Return the [X, Y] coordinate for the center point of the cell that contains the specified text.  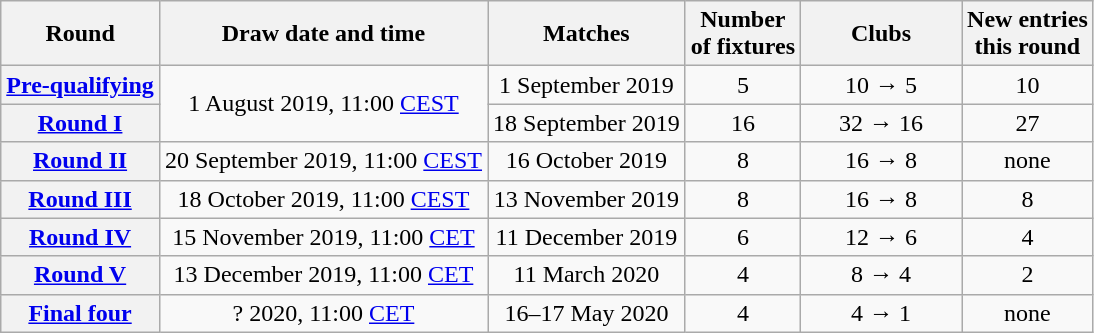
Final four [80, 313]
Round I [80, 123]
8 → 4 [882, 275]
11 March 2020 [587, 275]
2 [1028, 275]
Round V [80, 275]
10 [1028, 85]
16 [742, 123]
Pre-qualifying [80, 85]
1 August 2019, 11:00 CEST [323, 104]
Draw date and time [323, 34]
5 [742, 85]
1 September 2019 [587, 85]
Numberof fixtures [742, 34]
New entriesthis round [1028, 34]
6 [742, 237]
Round III [80, 199]
Round [80, 34]
Clubs [882, 34]
Matches [587, 34]
? 2020, 11:00 CET [323, 313]
18 September 2019 [587, 123]
Round II [80, 161]
10 → 5 [882, 85]
32 → 16 [882, 123]
27 [1028, 123]
16–17 May 2020 [587, 313]
18 October 2019, 11:00 CEST [323, 199]
11 December 2019 [587, 237]
15 November 2019, 11:00 CET [323, 237]
4 → 1 [882, 313]
13 November 2019 [587, 199]
20 September 2019, 11:00 CEST [323, 161]
12 → 6 [882, 237]
16 October 2019 [587, 161]
13 December 2019, 11:00 CET [323, 275]
Round IV [80, 237]
